Scan for the cell matching the given text and deliver its [X, Y] coordinate at center. 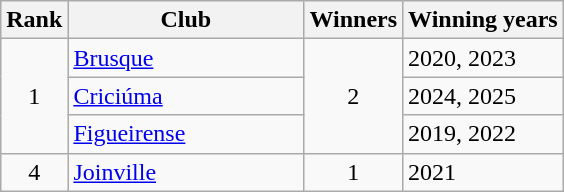
Winners [354, 20]
2021 [484, 172]
Club [186, 20]
Figueirense [186, 134]
2 [354, 96]
4 [34, 172]
Rank [34, 20]
Winning years [484, 20]
Joinville [186, 172]
Brusque [186, 58]
2019, 2022 [484, 134]
2020, 2023 [484, 58]
2024, 2025 [484, 96]
Criciúma [186, 96]
